Locate the cell with the specified text and output its (X, Y) center coordinate. 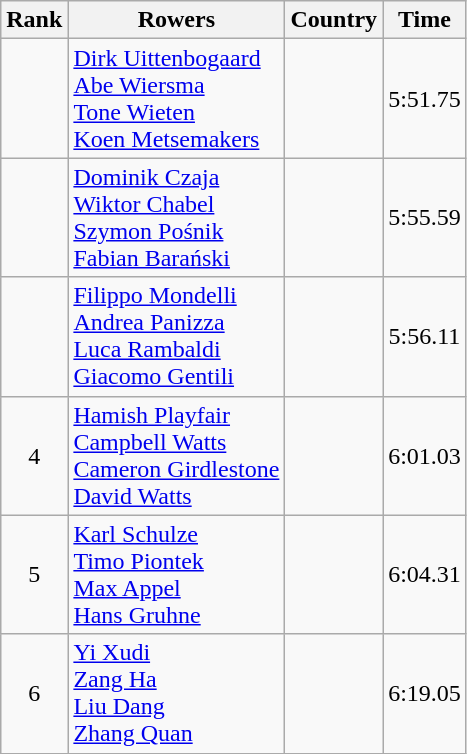
5:56.11 (425, 336)
5 (34, 574)
6 (34, 694)
6:01.03 (425, 456)
5:51.75 (425, 98)
Yi XudiZang HaLiu DangZhang Quan (176, 694)
5:55.59 (425, 218)
4 (34, 456)
Dirk UittenbogaardAbe WiersmaTone WietenKoen Metsemakers (176, 98)
Time (425, 20)
Rank (34, 20)
6:04.31 (425, 574)
Country (334, 20)
Rowers (176, 20)
Hamish PlayfairCampbell WattsCameron GirdlestoneDavid Watts (176, 456)
6:19.05 (425, 694)
Filippo MondelliAndrea PanizzaLuca RambaldiGiacomo Gentili (176, 336)
Karl SchulzeTimo PiontekMax AppelHans Gruhne (176, 574)
Dominik CzajaWiktor ChabelSzymon PośnikFabian Barański (176, 218)
